Extract the [x, y] coordinate from the center of the cell holding the provided text.  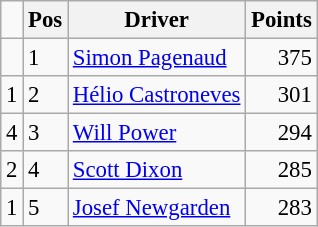
Points [282, 20]
Scott Dixon [157, 170]
301 [282, 95]
5 [46, 208]
3 [46, 133]
283 [282, 208]
Driver [157, 20]
Simon Pagenaud [157, 58]
285 [282, 170]
Will Power [157, 133]
Josef Newgarden [157, 208]
Hélio Castroneves [157, 95]
294 [282, 133]
Pos [46, 20]
375 [282, 58]
